Locate the cell with the specified text and output its [X, Y] center coordinate. 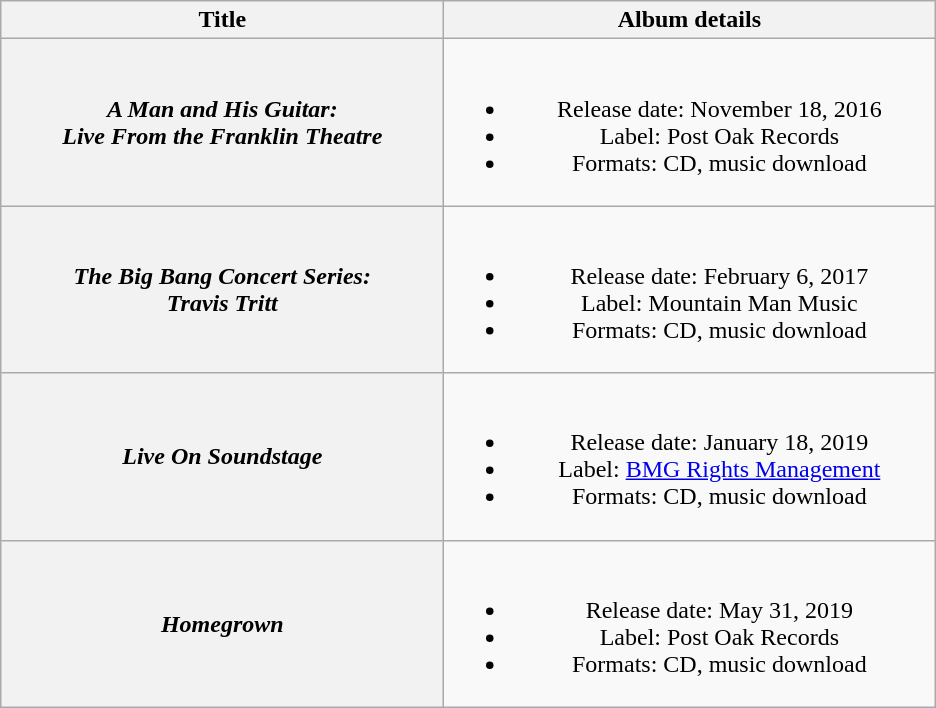
The Big Bang Concert Series: Travis Tritt [222, 290]
Live On Soundstage [222, 456]
A Man and His Guitar: Live From the Franklin Theatre [222, 122]
Release date: November 18, 2016Label: Post Oak RecordsFormats: CD, music download [690, 122]
Homegrown [222, 624]
Release date: May 31, 2019Label: Post Oak RecordsFormats: CD, music download [690, 624]
Album details [690, 20]
Title [222, 20]
Release date: February 6, 2017Label: Mountain Man MusicFormats: CD, music download [690, 290]
Release date: January 18, 2019Label: BMG Rights ManagementFormats: CD, music download [690, 456]
